From the cell containing the given text, extract its center point as [X, Y] coordinate. 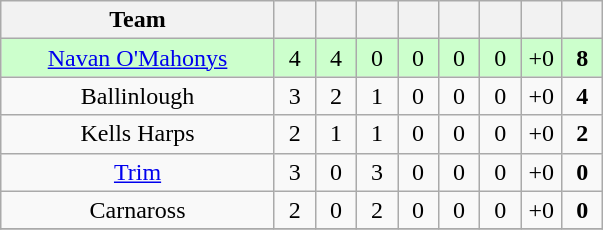
Team [138, 20]
Carnaross [138, 210]
Navan O'Mahonys [138, 58]
Trim [138, 172]
Kells Harps [138, 134]
8 [582, 58]
Ballinlough [138, 96]
